From the cell containing the given text, extract its center point as (x, y) coordinate. 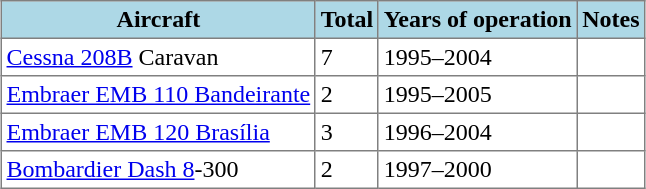
Cessna 208B Caravan (158, 57)
Embraer EMB 120 Brasília (158, 132)
Bombardier Dash 8-300 (158, 170)
Embraer EMB 110 Bandeirante (158, 95)
Aircraft (158, 20)
1996–2004 (477, 132)
3 (346, 132)
1997–2000 (477, 170)
Total (346, 20)
Notes (611, 20)
Years of operation (477, 20)
1995–2004 (477, 57)
1995–2005 (477, 95)
7 (346, 57)
